Return the [x, y] coordinate for the center point of the cell that contains the specified text.  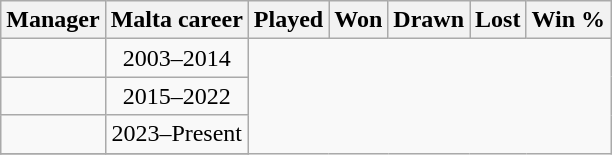
2023–Present [176, 134]
Manager [53, 20]
Win % [568, 20]
Drawn [429, 20]
Played [288, 20]
2003–2014 [176, 58]
Malta career [176, 20]
Lost [498, 20]
2015–2022 [176, 96]
Won [358, 20]
